Determine the (x, y) coordinate at the center of the cell enclosing the given text.  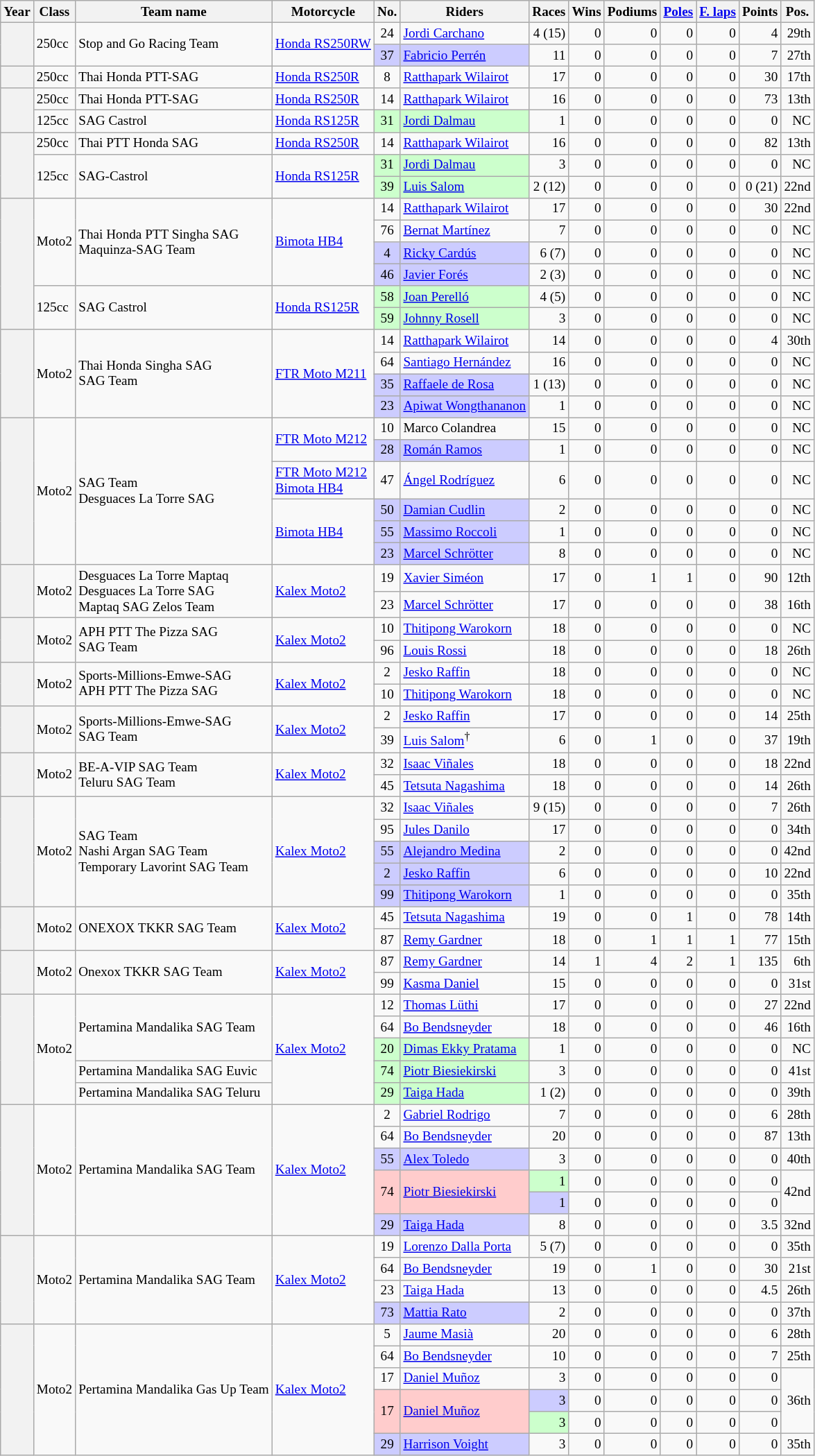
14th (798, 918)
1 (2) (549, 1093)
Class (54, 12)
Ricky Cardús (465, 253)
4 (15) (549, 33)
Motorcycle (323, 12)
12th (798, 578)
Honda RS250RW (323, 44)
39th (798, 1093)
Year (17, 12)
SAG TeamDesguaces La Torre SAG (174, 491)
Podiums (633, 12)
2 (3) (549, 275)
Johnny Rosell (465, 319)
82 (760, 143)
Stop and Go Racing Team (174, 44)
37th (798, 1312)
Mattia Rato (465, 1312)
Santiago Hernández (465, 363)
Jaume Masià (465, 1335)
Harrison Voight (465, 1444)
58 (387, 297)
Desguaces La Torre MaptaqDesguaces La Torre SAGMaptaq SAG Zelos Team (174, 591)
1 (13) (549, 384)
77 (760, 940)
Onexox TKKR SAG Team (174, 973)
29th (798, 33)
Pos. (798, 12)
Pertamina Mandalika SAG Euvic (174, 1071)
9 (15) (549, 808)
Points (760, 12)
4 (5) (549, 297)
Marco Colandrea (465, 429)
Fabricio Perrén (465, 55)
Dimas Ekky Pratama (465, 1050)
15th (798, 940)
Alex Toledo (465, 1159)
Gabriel Rodrigo (465, 1115)
FTR Moto M211 (323, 373)
78 (760, 918)
24 (387, 33)
SAG-Castrol (174, 176)
No. (387, 12)
38 (760, 604)
59 (387, 319)
4.5 (760, 1291)
Thomas Lüthi (465, 1005)
5 (387, 1335)
Alejandro Medina (465, 852)
Damian Cudlin (465, 510)
5 (7) (549, 1247)
Races (549, 12)
90 (760, 578)
Xavier Siméon (465, 578)
96 (387, 651)
95 (387, 830)
Thai PTT Honda SAG (174, 143)
Apiwat Wongthananon (465, 406)
Kasma Daniel (465, 984)
28 (387, 450)
Lorenzo Dalla Porta (465, 1247)
11 (549, 55)
FTR Moto M212 (323, 440)
ONEXOX TKKR SAG Team (174, 928)
Poles (678, 12)
Sports-Millions-Emwe-SAGAPH PTT The Pizza SAG (174, 684)
Luis Salom (465, 187)
50 (387, 510)
Jules Danilo (465, 830)
Román Ramos (465, 450)
SAG TeamNashi Argan SAG TeamTemporary Lavorint SAG Team (174, 852)
32nd (798, 1225)
Ángel Rodríguez (465, 480)
30th (798, 341)
41st (798, 1071)
6th (798, 961)
Thai Honda Singha SAGSAG Team (174, 373)
Sports-Millions-Emwe-SAGSAG Team (174, 729)
34th (798, 830)
Bernat Martínez (465, 231)
Pertamina Mandalika Gas Up Team (174, 1389)
19th (798, 741)
Wins (587, 12)
Thai Honda PTT Singha SAGMaquinza-SAG Team (174, 241)
35 (387, 384)
135 (760, 961)
47 (387, 480)
13 (549, 1291)
APH PTT The Pizza SAGSAG Team (174, 640)
0 (21) (760, 187)
76 (387, 231)
Louis Rossi (465, 651)
Massimo Roccoli (465, 532)
Pertamina Mandalika SAG Teluru (174, 1093)
27 (760, 1005)
31st (798, 984)
BE-A-VIP SAG TeamTeluru SAG Team (174, 774)
21st (798, 1269)
27th (798, 55)
Riders (465, 12)
Joan Perelló (465, 297)
Luis Salom† (465, 741)
Team name (174, 12)
40th (798, 1159)
3.5 (760, 1225)
FTR Moto M212Bimota HB4 (323, 480)
6 (7) (549, 253)
Javier Forés (465, 275)
12 (387, 1005)
17th (798, 77)
36th (798, 1400)
F. laps (718, 12)
Raffaele de Rosa (465, 384)
2 (12) (549, 187)
Jordi Carchano (465, 33)
